Find where the given text appears and provide that cell's center as (x, y) coordinate. 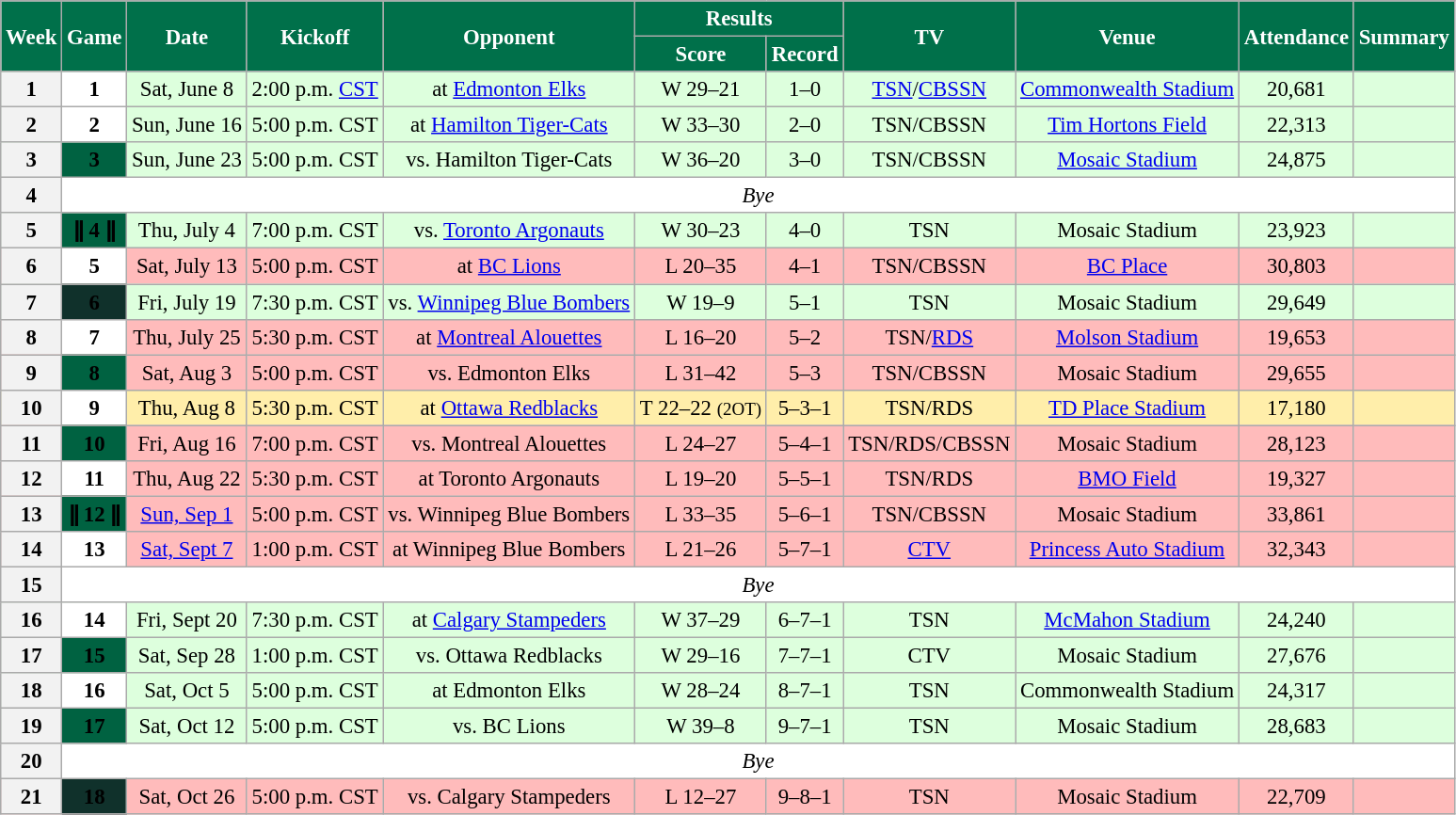
Thu, July 25 (187, 337)
22,709 (1296, 797)
28,123 (1296, 443)
32,343 (1296, 550)
Game (94, 36)
McMahon Stadium (1128, 620)
24,317 (1296, 691)
W 30–23 (701, 231)
L 19–20 (701, 479)
5–7–1 (804, 550)
at Winnipeg Blue Bombers (508, 550)
W 33–30 (701, 125)
L 33–35 (701, 514)
TD Place Stadium (1128, 407)
ǁ 12 ǁ (94, 514)
at Ottawa Redblacks (508, 407)
5–4–1 (804, 443)
Princess Auto Stadium (1128, 550)
19,327 (1296, 479)
Fri, Sept 20 (187, 620)
12 (32, 479)
3–0 (804, 160)
at Toronto Argonauts (508, 479)
ǁ 4 ǁ (94, 231)
5–1 (804, 302)
vs. Ottawa Redblacks (508, 656)
Sun, Sep 1 (187, 514)
vs. Edmonton Elks (508, 373)
TSN/RDS/CBSSN (930, 443)
Sat, Sep 28 (187, 656)
2–0 (804, 125)
7–7–1 (804, 656)
4 (32, 196)
Sat, Oct 5 (187, 691)
Thu, Aug 8 (187, 407)
29,649 (1296, 302)
4–0 (804, 231)
19,653 (1296, 337)
Record (804, 55)
21 (32, 797)
Sat, Oct 12 (187, 727)
23,923 (1296, 231)
L 12–27 (701, 797)
28,683 (1296, 727)
Sun, June 16 (187, 125)
Summary (1404, 36)
L 24–27 (701, 443)
L 31–42 (701, 373)
Score (701, 55)
at Calgary Stampeders (508, 620)
BC Place (1128, 266)
Week (32, 36)
Thu, July 4 (187, 231)
5–3 (804, 373)
33,861 (1296, 514)
5–2 (804, 337)
T 22–22 (2OT) (701, 407)
W 37–29 (701, 620)
Sat, Oct 26 (187, 797)
Tim Hortons Field (1128, 125)
2:00 p.m. CST (314, 89)
Kickoff (314, 36)
24,240 (1296, 620)
5–5–1 (804, 479)
9–7–1 (804, 727)
vs. Hamilton Tiger-Cats (508, 160)
Fri, Aug 16 (187, 443)
Sat, Sept 7 (187, 550)
vs. Toronto Argonauts (508, 231)
6–7–1 (804, 620)
19 (32, 727)
at Hamilton Tiger-Cats (508, 125)
22,313 (1296, 125)
at Montreal Alouettes (508, 337)
Opponent (508, 36)
24,875 (1296, 160)
L 16–20 (701, 337)
W 28–24 (701, 691)
Venue (1128, 36)
Fri, July 19 (187, 302)
W 29–21 (701, 89)
29,655 (1296, 373)
at BC Lions (508, 266)
W 19–9 (701, 302)
Molson Stadium (1128, 337)
vs. Montreal Alouettes (508, 443)
Thu, Aug 22 (187, 479)
Sat, July 13 (187, 266)
vs. Calgary Stampeders (508, 797)
W 36–20 (701, 160)
Sat, Aug 3 (187, 373)
vs. BC Lions (508, 727)
L 20–35 (701, 266)
Sun, June 23 (187, 160)
1–0 (804, 89)
Date (187, 36)
20 (32, 761)
5–6–1 (804, 514)
TV (930, 36)
Attendance (1296, 36)
W 29–16 (701, 656)
4–1 (804, 266)
W 39–8 (701, 727)
Sat, June 8 (187, 89)
L 21–26 (701, 550)
8–7–1 (804, 691)
BMO Field (1128, 479)
20,681 (1296, 89)
27,676 (1296, 656)
Results (740, 19)
30,803 (1296, 266)
9–8–1 (804, 797)
17,180 (1296, 407)
5–3–1 (804, 407)
